Provide the [X, Y] coordinate of the cell's center where the given text is located.  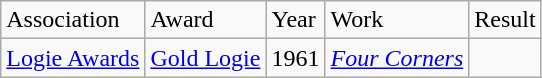
Gold Logie [206, 58]
Logie Awards [73, 58]
Work [397, 20]
Result [505, 20]
1961 [296, 58]
Year [296, 20]
Association [73, 20]
Four Corners [397, 58]
Award [206, 20]
